Identify which cell holds the provided text, then report its (x, y) central coordinate. 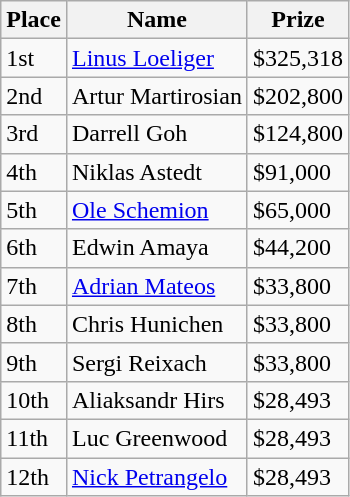
Name (156, 20)
Adrian Mateos (156, 286)
$44,200 (298, 248)
Place (34, 20)
Ole Schemion (156, 210)
8th (34, 324)
Chris Hunichen (156, 324)
11th (34, 438)
Linus Loeliger (156, 58)
7th (34, 286)
$65,000 (298, 210)
10th (34, 400)
Darrell Goh (156, 134)
2nd (34, 96)
1st (34, 58)
$124,800 (298, 134)
5th (34, 210)
Prize (298, 20)
Nick Petrangelo (156, 477)
$91,000 (298, 172)
9th (34, 362)
Niklas Astedt (156, 172)
Edwin Amaya (156, 248)
4th (34, 172)
Sergi Reixach (156, 362)
Artur Martirosian (156, 96)
$202,800 (298, 96)
3rd (34, 134)
6th (34, 248)
Aliaksandr Hirs (156, 400)
$325,318 (298, 58)
Luc Greenwood (156, 438)
12th (34, 477)
